Find where the given text appears and provide that cell's center as (X, Y) coordinate. 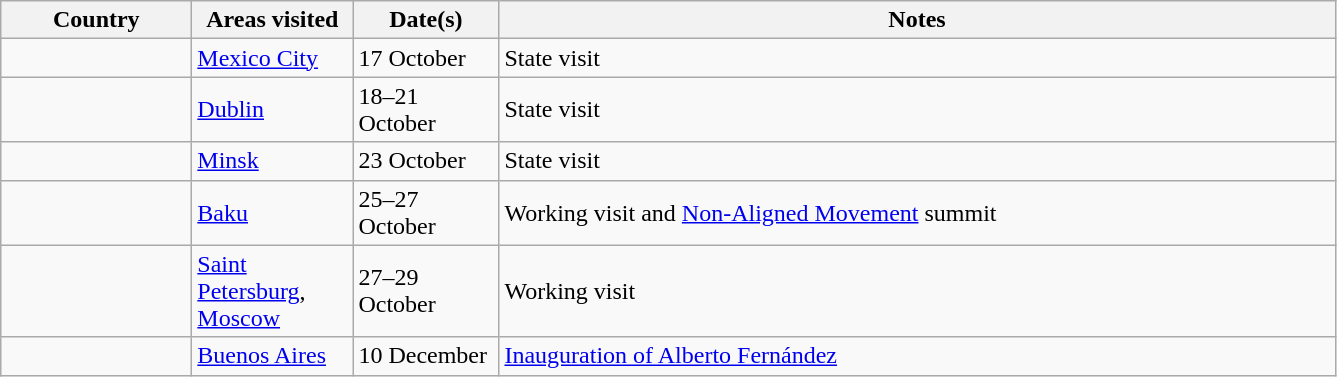
Notes (917, 20)
Dublin (272, 110)
27–29 October (426, 291)
Areas visited (272, 20)
Working visit (917, 291)
25–27 October (426, 212)
Mexico City (272, 58)
10 December (426, 356)
Minsk (272, 161)
Baku (272, 212)
Inauguration of Alberto Fernández (917, 356)
Working visit and Non-Aligned Movement summit (917, 212)
18–21 October (426, 110)
23 October (426, 161)
Saint Petersburg, Moscow (272, 291)
17 October (426, 58)
Buenos Aires (272, 356)
Date(s) (426, 20)
Country (96, 20)
